Find where the given text appears and provide that cell's center as (X, Y) coordinate. 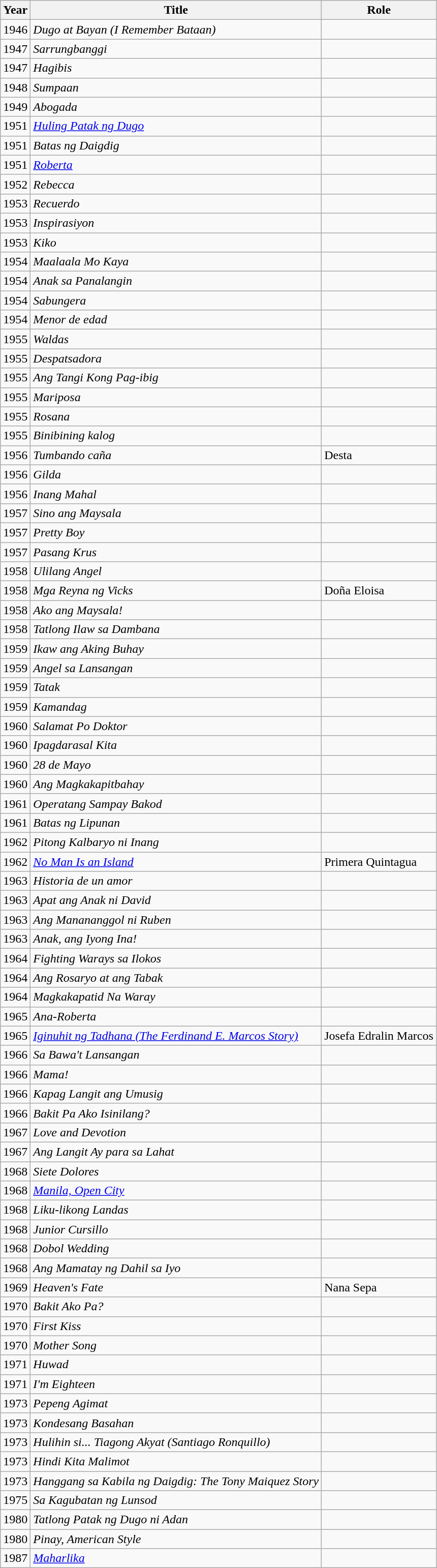
Love and Devotion (176, 1132)
Anak sa Panalangin (176, 281)
Dobol Wedding (176, 1249)
Despatsadora (176, 358)
Primera Quintagua (379, 862)
Rebecca (176, 184)
Tatak (176, 687)
Ulilang Angel (176, 571)
Bakit Ako Pa? (176, 1307)
Tatlong Patak ng Dugo ni Adan (176, 1520)
Ang Mamatay ng Dahil sa Iyo (176, 1268)
Hulihin si... Tiagong Akyat (Santiago Ronquillo) (176, 1442)
Sino ang Maysala (176, 513)
Year (15, 10)
Kiko (176, 243)
Kamandag (176, 707)
Sa Bawa't Lansangan (176, 1055)
Kapag Langit ang Umusig (176, 1094)
Roberta (176, 165)
Desta (379, 455)
Abogada (176, 107)
Ang Rosaryo at ang Tabak (176, 978)
Josefa Edralin Marcos (379, 1036)
Iginuhit ng Tadhana (The Ferdinand E. Marcos Story) (176, 1036)
Rosana (176, 416)
Gilda (176, 474)
Mother Song (176, 1345)
Maharlika (176, 1558)
Huwad (176, 1365)
Heaven's Fate (176, 1287)
Apat ang Anak ni David (176, 900)
Batas ng Lipunan (176, 823)
Nana Sepa (379, 1287)
Doña Eloisa (379, 591)
Sa Kagubatan ng Lunsod (176, 1500)
Hagibis (176, 68)
Ikaw ang Aking Buhay (176, 649)
Liku-likong Landas (176, 1210)
Title (176, 10)
Recuerdo (176, 203)
28 de Mayo (176, 765)
1969 (15, 1287)
Ana-Roberta (176, 1016)
I'm Eighteen (176, 1384)
Ang Langit Ay para sa Lahat (176, 1152)
Historia de un amor (176, 881)
Siete Dolores (176, 1171)
Huling Patak ng Dugo (176, 126)
1952 (15, 184)
Tatlong Ilaw sa Dambana (176, 629)
Pretty Boy (176, 532)
Mga Reyna ng Vicks (176, 591)
Anak, ang Iyong Ina! (176, 939)
Role (379, 10)
Angel sa Lansangan (176, 668)
Inang Mahal (176, 494)
First Kiss (176, 1326)
Fighting Warays sa Ilokos (176, 958)
Junior Cursillo (176, 1229)
Pasang Krus (176, 552)
Ang Magkakapitbahay (176, 784)
Inspirasiyon (176, 223)
Kondesang Basahan (176, 1423)
Maalaala Mo Kaya (176, 262)
Binibining kalog (176, 436)
Tumbando caña (176, 455)
Manila, Open City (176, 1191)
1946 (15, 29)
1975 (15, 1500)
1949 (15, 107)
Pepeng Agimat (176, 1403)
Pinay, American Style (176, 1539)
Mariposa (176, 397)
No Man Is an Island (176, 862)
Mama! (176, 1074)
Ang Tangi Kong Pag-ibig (176, 378)
Hanggang sa Kabila ng Daigdig: The Tony Maiquez Story (176, 1481)
Sabungera (176, 300)
Sumpaan (176, 87)
Dugo at Bayan (I Remember Bataan) (176, 29)
Ipagdarasal Kita (176, 745)
Waldas (176, 339)
Batas ng Daigdig (176, 145)
1948 (15, 87)
Ako ang Maysala! (176, 610)
Bakit Pa Ako Isinilang? (176, 1113)
1987 (15, 1558)
Ang Manananggol ni Ruben (176, 920)
Salamat Po Doktor (176, 726)
Operatang Sampay Bakod (176, 803)
Sarrungbanggi (176, 49)
Magkakapatid Na Waray (176, 997)
Pitong Kalbaryo ni Inang (176, 842)
Menor de edad (176, 320)
Hindi Kita Malimot (176, 1461)
